Search for the cell housing the specified text and yield its (x, y) center coordinate. 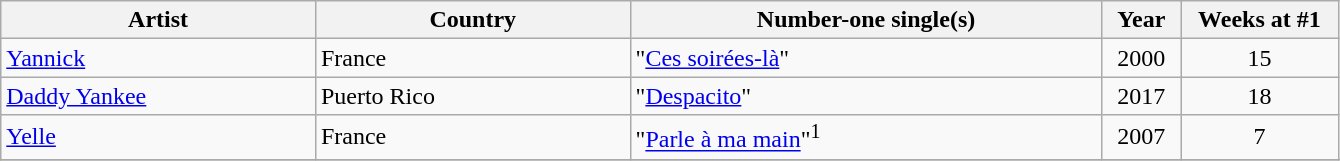
2007 (1142, 138)
2000 (1142, 58)
"Despacito" (866, 96)
2017 (1142, 96)
15 (1260, 58)
Artist (158, 20)
Yannick (158, 58)
"Parle à ma main"1 (866, 138)
Country (472, 20)
"Ces soirées-là" (866, 58)
Puerto Rico (472, 96)
Daddy Yankee (158, 96)
Weeks at #1 (1260, 20)
Number-one single(s) (866, 20)
18 (1260, 96)
Year (1142, 20)
Yelle (158, 138)
7 (1260, 138)
